Return [x, y] of the center of cell containing provided text 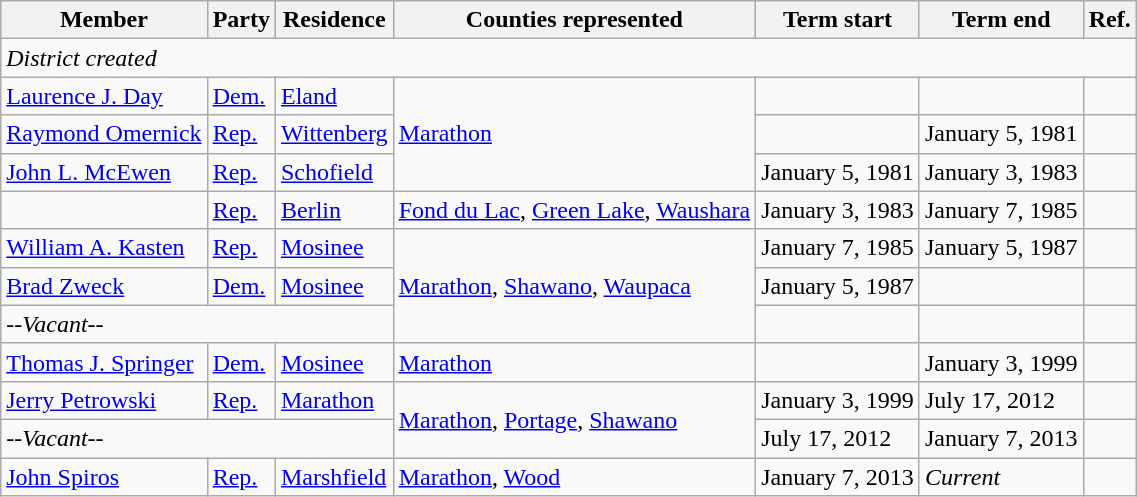
Thomas J. Springer [104, 362]
Schofield [334, 172]
Residence [334, 20]
William A. Kasten [104, 248]
Laurence J. Day [104, 96]
Marathon, Portage, Shawano [574, 419]
Brad Zweck [104, 286]
John Spiros [104, 477]
District created [568, 58]
Jerry Petrowski [104, 400]
Raymond Omernick [104, 134]
Current [1001, 477]
Party [241, 20]
Marathon, Wood [574, 477]
Wittenberg [334, 134]
Marathon, Shawano, Waupaca [574, 286]
Marshfield [334, 477]
John L. McEwen [104, 172]
Term end [1001, 20]
Term start [838, 20]
Fond du Lac, Green Lake, Waushara [574, 210]
Ref. [1110, 20]
Counties represented [574, 20]
Berlin [334, 210]
Member [104, 20]
Eland [334, 96]
